Extract the (x, y) coordinate from the center of the cell holding the provided text.  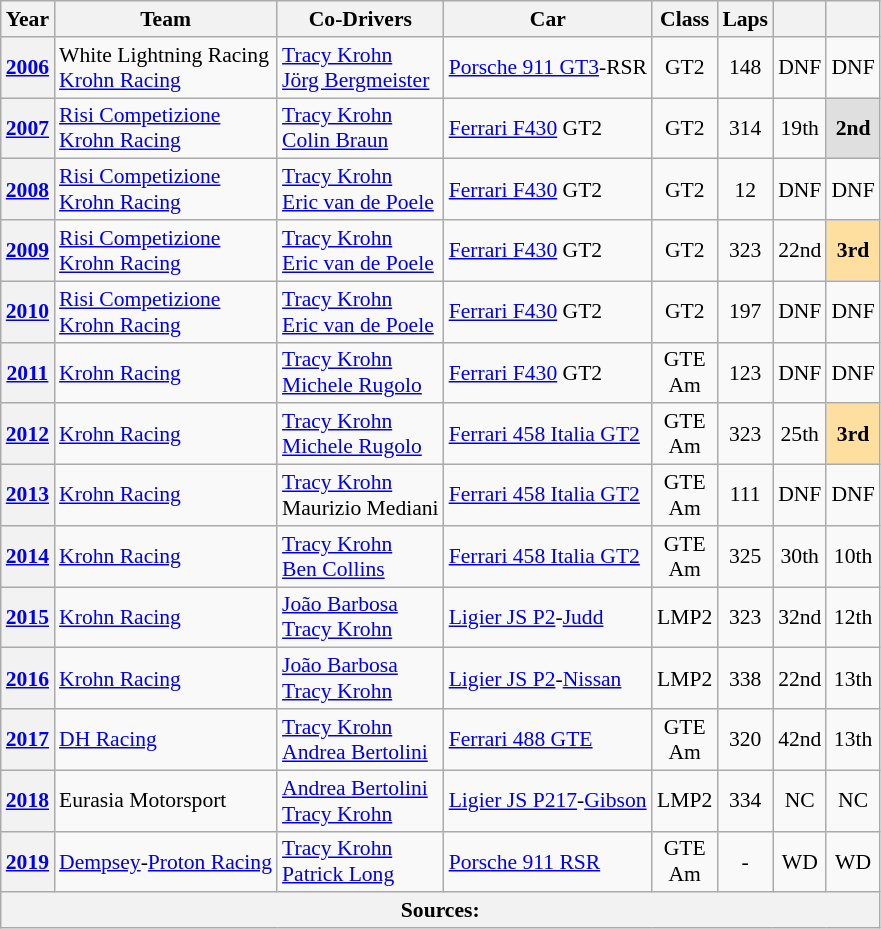
111 (745, 496)
Eurasia Motorsport (166, 800)
Sources: (440, 911)
10th (852, 556)
Ferrari 488 GTE (548, 740)
Porsche 911 GT3-RSR (548, 68)
2015 (28, 618)
325 (745, 556)
334 (745, 800)
338 (745, 678)
320 (745, 740)
Ligier JS P217-Gibson (548, 800)
Car (548, 19)
Tracy Krohn Maurizio Mediani (360, 496)
32nd (800, 618)
12th (852, 618)
2009 (28, 250)
314 (745, 128)
42nd (800, 740)
Tracy Krohn Colin Braun (360, 128)
Tracy Krohn Jörg Bergmeister (360, 68)
Dempsey-Proton Racing (166, 862)
Ligier JS P2-Nissan (548, 678)
White Lightning Racing Krohn Racing (166, 68)
Co-Drivers (360, 19)
2008 (28, 190)
Ligier JS P2-Judd (548, 618)
2012 (28, 434)
DH Racing (166, 740)
2007 (28, 128)
197 (745, 312)
30th (800, 556)
2006 (28, 68)
Tracy Krohn Ben Collins (360, 556)
25th (800, 434)
2019 (28, 862)
2016 (28, 678)
Team (166, 19)
2013 (28, 496)
Laps (745, 19)
Year (28, 19)
2018 (28, 800)
148 (745, 68)
- (745, 862)
2011 (28, 372)
Class (684, 19)
2017 (28, 740)
19th (800, 128)
2010 (28, 312)
Tracy Krohn Patrick Long (360, 862)
2nd (852, 128)
Porsche 911 RSR (548, 862)
2014 (28, 556)
123 (745, 372)
Andrea Bertolini Tracy Krohn (360, 800)
12 (745, 190)
Tracy Krohn Andrea Bertolini (360, 740)
